From the cell containing the given text, extract its center point as [x, y] coordinate. 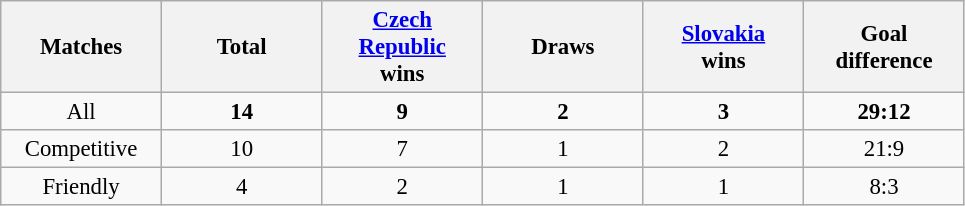
9 [402, 112]
Total [242, 47]
4 [242, 187]
Draws [564, 47]
All [82, 112]
Slovakiawins [724, 47]
3 [724, 112]
7 [402, 149]
29:12 [884, 112]
Czech Republicwins [402, 47]
8:3 [884, 187]
Friendly [82, 187]
Matches [82, 47]
Goaldifference [884, 47]
Competitive [82, 149]
14 [242, 112]
10 [242, 149]
21:9 [884, 149]
